Locate the cell with the specified text and output its (X, Y) center coordinate. 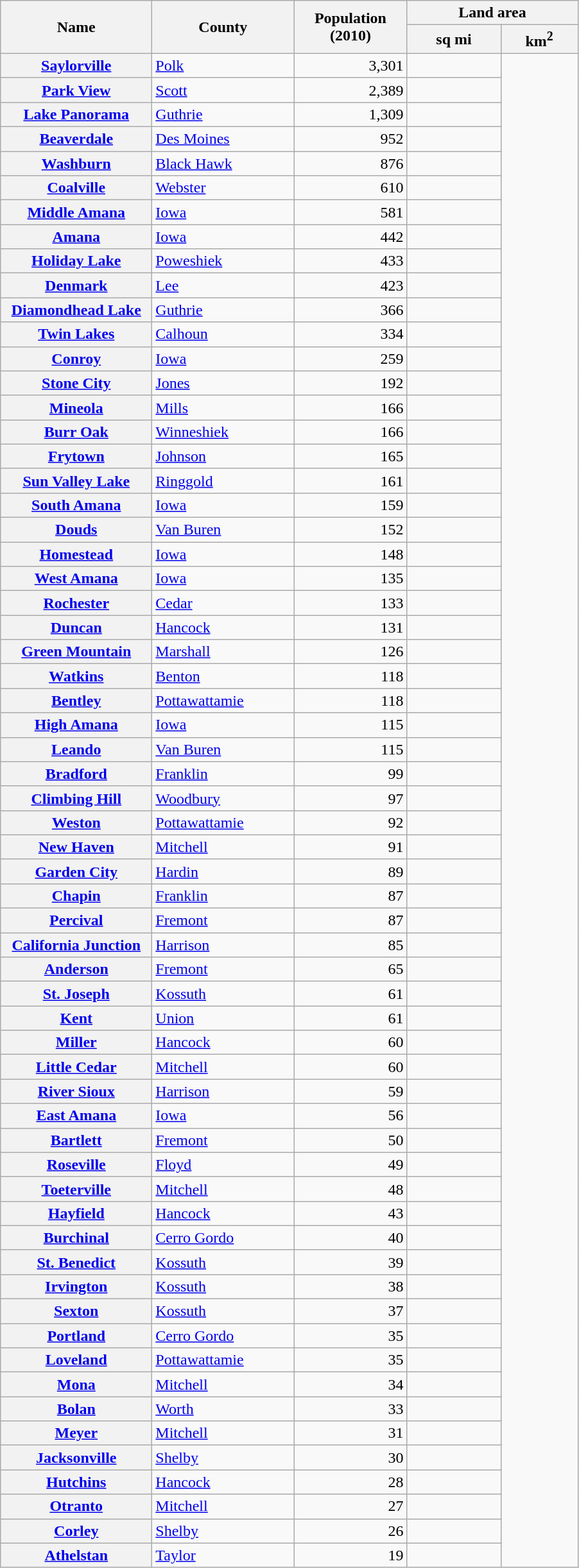
sq mi (454, 40)
High Amana (76, 725)
Union (223, 1018)
Corley (76, 1531)
Loveland (76, 1360)
Hardin (223, 871)
Twin Lakes (76, 334)
152 (350, 530)
Miller (76, 1043)
St. Joseph (76, 994)
Leando (76, 749)
St. Benedict (76, 1262)
Bentley (76, 701)
Washburn (76, 164)
Little Cedar (76, 1067)
Climbing Hill (76, 798)
Bartlett (76, 1140)
Toeterville (76, 1189)
Population (2010) (350, 27)
Frytown (76, 456)
31 (350, 1433)
148 (350, 554)
Chapin (76, 896)
County (223, 27)
Athelstan (76, 1555)
River Sioux (76, 1091)
Watkins (76, 676)
40 (350, 1238)
Lake Panorama (76, 114)
Kent (76, 1018)
59 (350, 1091)
161 (350, 481)
California Junction (76, 945)
39 (350, 1262)
26 (350, 1531)
Woodbury (223, 798)
Cedar (223, 603)
Mills (223, 407)
423 (350, 285)
Johnson (223, 456)
Roseville (76, 1164)
Sexton (76, 1311)
50 (350, 1140)
28 (350, 1482)
Conroy (76, 359)
Percival (76, 921)
Floyd (223, 1164)
165 (350, 456)
Duncan (76, 627)
km2 (539, 40)
159 (350, 505)
Benton (223, 676)
Ringgold (223, 481)
3,301 (350, 65)
Hayfield (76, 1213)
19 (350, 1555)
South Amana (76, 505)
334 (350, 334)
952 (350, 139)
89 (350, 871)
Mineola (76, 407)
New Haven (76, 847)
West Amana (76, 579)
Beaverdale (76, 139)
Lee (223, 285)
Saylorville (76, 65)
366 (350, 310)
38 (350, 1286)
Poweshiek (223, 261)
Jacksonville (76, 1458)
Portland (76, 1336)
49 (350, 1164)
433 (350, 261)
442 (350, 237)
Holiday Lake (76, 261)
Jones (223, 383)
43 (350, 1213)
126 (350, 652)
Diamondhead Lake (76, 310)
34 (350, 1385)
192 (350, 383)
Burr Oak (76, 432)
27 (350, 1506)
Hutchins (76, 1482)
Bradford (76, 774)
Marshall (223, 652)
Green Mountain (76, 652)
Rochester (76, 603)
Des Moines (223, 139)
Polk (223, 65)
Bolan (76, 1409)
259 (350, 359)
Weston (76, 822)
Winneshiek (223, 432)
85 (350, 945)
581 (350, 212)
131 (350, 627)
Calhoun (223, 334)
Park View (76, 90)
Douds (76, 530)
135 (350, 579)
Irvington (76, 1286)
Scott (223, 90)
Anderson (76, 969)
Stone City (76, 383)
Land area (492, 13)
2,389 (350, 90)
92 (350, 822)
Name (76, 27)
30 (350, 1458)
Amana (76, 237)
56 (350, 1116)
876 (350, 164)
Denmark (76, 285)
Taylor (223, 1555)
99 (350, 774)
East Amana (76, 1116)
Burchinal (76, 1238)
Black Hawk (223, 164)
37 (350, 1311)
Mona (76, 1385)
Coalville (76, 188)
133 (350, 603)
65 (350, 969)
1,309 (350, 114)
33 (350, 1409)
Worth (223, 1409)
97 (350, 798)
610 (350, 188)
Homestead (76, 554)
Otranto (76, 1506)
Middle Amana (76, 212)
Garden City (76, 871)
Webster (223, 188)
Sun Valley Lake (76, 481)
48 (350, 1189)
Meyer (76, 1433)
91 (350, 847)
